Extract the (X, Y) coordinate from the center of the cell holding the provided text.  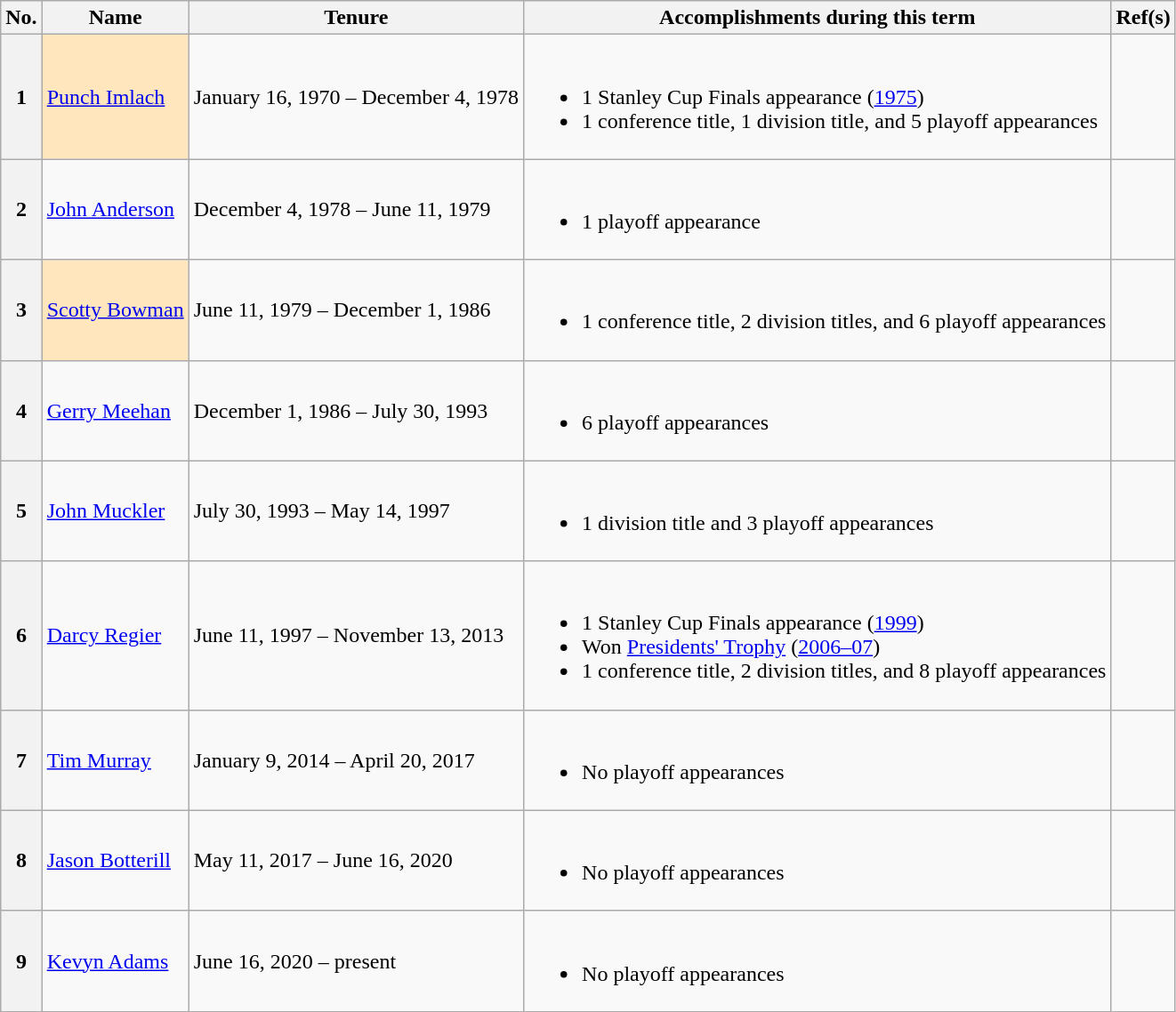
1 playoff appearance (818, 210)
2 (21, 210)
Tenure (356, 18)
1 (21, 97)
June 11, 1997 – November 13, 2013 (356, 635)
Kevyn Adams (116, 960)
January 16, 1970 – December 4, 1978 (356, 97)
Punch Imlach (116, 97)
8 (21, 861)
1 Stanley Cup Finals appearance (1999)Won Presidents' Trophy (2006–07)1 conference title, 2 division titles, and 8 playoff appearances (818, 635)
John Anderson (116, 210)
Jason Botterill (116, 861)
December 1, 1986 – July 30, 1993 (356, 411)
No. (21, 18)
Darcy Regier (116, 635)
Scotty Bowman (116, 309)
7 (21, 759)
Tim Murray (116, 759)
6 playoff appearances (818, 411)
June 11, 1979 – December 1, 1986 (356, 309)
5 (21, 510)
3 (21, 309)
9 (21, 960)
June 16, 2020 – present (356, 960)
4 (21, 411)
Gerry Meehan (116, 411)
Name (116, 18)
December 4, 1978 – June 11, 1979 (356, 210)
1 Stanley Cup Finals appearance (1975)1 conference title, 1 division title, and 5 playoff appearances (818, 97)
1 division title and 3 playoff appearances (818, 510)
May 11, 2017 – June 16, 2020 (356, 861)
6 (21, 635)
January 9, 2014 – April 20, 2017 (356, 759)
Ref(s) (1143, 18)
July 30, 1993 – May 14, 1997 (356, 510)
1 conference title, 2 division titles, and 6 playoff appearances (818, 309)
Accomplishments during this term (818, 18)
John Muckler (116, 510)
